Determine the [x, y] coordinate at the center of the cell enclosing the given text.  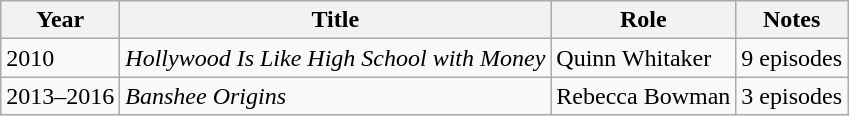
3 episodes [792, 96]
Banshee Origins [336, 96]
Year [60, 20]
Hollywood Is Like High School with Money [336, 58]
Title [336, 20]
Notes [792, 20]
9 episodes [792, 58]
2013–2016 [60, 96]
Rebecca Bowman [644, 96]
Quinn Whitaker [644, 58]
2010 [60, 58]
Role [644, 20]
